Identify which cell holds the provided text, then report its (x, y) central coordinate. 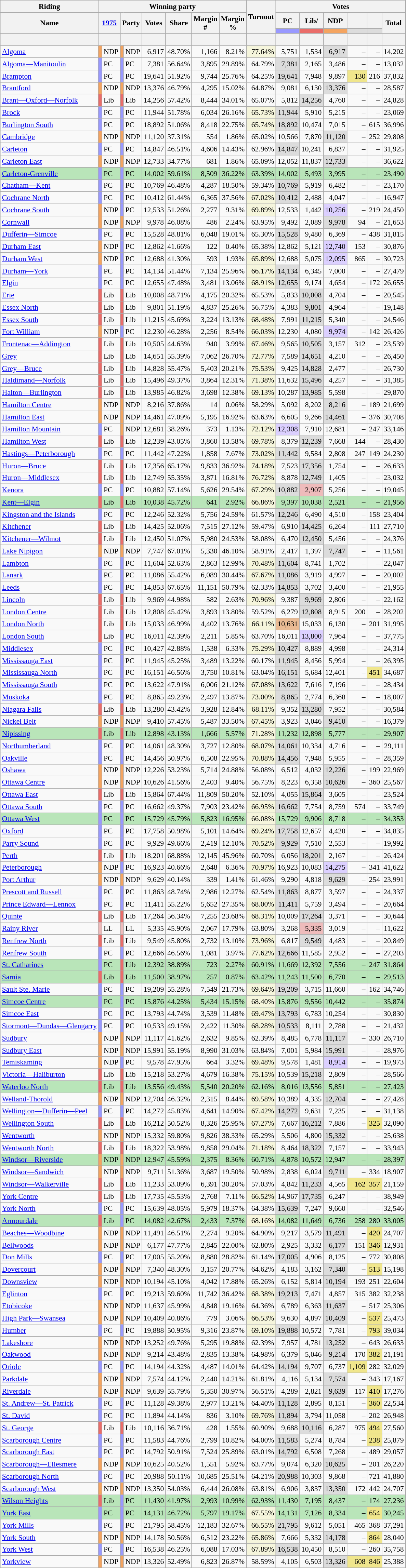
312 (357, 344)
9,217 (287, 1233)
654 (375, 1513)
442 (375, 1489)
7,235 (335, 1111)
11,561 (393, 551)
26,395 (393, 661)
13.76% (233, 624)
71.38% (261, 380)
20,002 (393, 575)
Bellwoods (49, 1245)
64.79% (261, 64)
Quinte (49, 916)
Yorkview (49, 1562)
Armourdale (49, 1221)
12.99% (233, 563)
23,490 (393, 174)
32,238 (393, 1294)
2,089 (311, 222)
14.21% (233, 1379)
1.13% (233, 429)
13.80% (233, 612)
14.64% (233, 831)
25.76% (233, 76)
8,915 (335, 612)
11.48% (233, 1014)
York West (49, 1550)
2,553 (335, 843)
2,835 (206, 1355)
45.69% (179, 320)
779 (206, 1318)
6,817 (287, 941)
24.53% (233, 539)
24.88% (233, 770)
28,566 (393, 1075)
10.99% (233, 1501)
6,279 (287, 612)
2,648 (206, 868)
21,956 (393, 502)
2,256 (206, 332)
63.42% (261, 977)
26,948 (393, 1416)
4,679 (206, 1075)
4,716 (335, 746)
7,195 (311, 1501)
67.42% (261, 1111)
44.32% (179, 1367)
4,105 (287, 1562)
22,604 (393, 1282)
62.80% (261, 1245)
Mississauga South (49, 685)
St. Andrew—St. Patrick (49, 1404)
3,019 (335, 929)
721 (375, 1477)
3,481 (206, 283)
15.15% (233, 1002)
50.95% (179, 1330)
373 (206, 429)
5,984 (311, 1050)
69.78% (261, 442)
10,254 (335, 1014)
23.68% (233, 916)
6,247 (335, 1196)
3.10% (233, 1416)
64.38% (261, 1209)
Brock (49, 113)
St. George (49, 1428)
5,101 (206, 831)
438 (375, 234)
3,923 (287, 722)
57.45% (179, 722)
25.96% (233, 271)
6,910 (287, 527)
10.82% (233, 1440)
Don Mills (49, 1257)
11,742 (206, 1294)
28.82% (233, 1257)
65.53% (261, 295)
Welland-Thorold (49, 1099)
Brantford (49, 88)
70.97% (261, 868)
Prince Edward—Lennox (49, 904)
44.98% (179, 600)
Brant—Oxford—Norfolk (49, 100)
51.26% (179, 210)
65.38% (261, 247)
Oriole (49, 1367)
30,644 (393, 916)
68.00% (261, 904)
18.50% (233, 186)
55.42% (179, 575)
5,980 (206, 539)
48.05% (179, 1209)
Ottawa Centre (49, 782)
5,340 (335, 320)
46.72% (179, 1513)
7,196 (335, 685)
Peterborough (49, 868)
193 (357, 1282)
8,223 (287, 782)
50.97% (179, 758)
9,352 (287, 709)
Middlesex (49, 648)
30.97% (233, 1391)
486 (206, 222)
4,420 (335, 831)
50.79% (233, 588)
72.12% (261, 429)
22,534 (393, 1404)
8,379 (287, 442)
151 (357, 1245)
Parkdale (49, 1379)
6,368 (335, 697)
37.31% (179, 137)
Scarborough North (49, 1477)
52.10% (261, 795)
Fort William (49, 332)
22,162 (393, 600)
5,274 (311, 1440)
9,826 (206, 1136)
Oxford (49, 831)
2,422 (206, 1026)
1,109 (357, 1367)
21,653 (393, 222)
Lanark (49, 575)
5,487 (206, 722)
7,952 (335, 709)
200 (357, 612)
37.56% (233, 198)
6,444 (206, 1489)
1,858 (206, 454)
43.42% (179, 709)
2,821 (311, 1391)
67.67% (261, 575)
Dovercourt (49, 1270)
25.95% (233, 1124)
7,668 (335, 442)
9,630 (287, 1318)
7,471 (311, 1294)
3,893 (206, 612)
15,198 (393, 1270)
8.44% (233, 1099)
Lakeshore (49, 1343)
19.17% (233, 1513)
864 (375, 1538)
5,332 (311, 1538)
35,874 (393, 1002)
49.66% (179, 843)
47.95% (179, 1062)
7,870 (311, 137)
Sarnia (49, 977)
3,539 (206, 1014)
Huron—Bruce (49, 466)
5,506 (287, 1136)
45.79% (179, 819)
Sudbury East (49, 1050)
38,949 (393, 1196)
5,403 (206, 368)
13,800 (311, 636)
9,858 (206, 1148)
29.04% (233, 1148)
30,876 (393, 247)
64.00% (261, 1440)
Share (179, 23)
9,174 (311, 283)
9,833 (206, 466)
2.63% (233, 600)
57.03% (261, 1184)
Kingston and the Islands (49, 514)
44.12% (179, 1379)
66.11% (261, 624)
1.55% (233, 1428)
33.50% (233, 722)
846 (375, 1562)
Downsview (49, 1282)
30,708 (393, 417)
Chatham—Kent (49, 186)
9,290 (287, 880)
65.74% (261, 125)
Scarborough East (49, 1452)
1,666 (206, 734)
9.20% (233, 1233)
59.80% (179, 1136)
23,404 (393, 514)
47.22% (179, 454)
12,931 (393, 1245)
10,566 (287, 137)
11,622 (393, 929)
45.80% (179, 941)
63.70% (261, 636)
66.55% (261, 1525)
10,287 (287, 393)
23,539 (393, 344)
254 (375, 880)
1,481 (311, 1062)
33,943 (393, 1148)
27,236 (393, 1501)
368 (375, 1525)
494 (375, 1428)
Turnout (261, 17)
24,546 (393, 320)
25.89% (233, 1452)
17.03% (233, 1550)
73.00% (261, 697)
8,456 (311, 661)
45.99% (179, 1306)
45.42% (179, 612)
Cambridge (49, 137)
357 (375, 1184)
5,833 (287, 295)
70.48% (261, 563)
257 (206, 977)
8,718 (335, 819)
49.43% (179, 1087)
Port Arthur (49, 880)
36.92% (233, 466)
111 (375, 527)
75.15% (261, 1075)
9,480 (311, 234)
18.37% (233, 1209)
2,788 (335, 1026)
York Centre (49, 1196)
339 (206, 880)
24,314 (393, 648)
2,488 (311, 198)
5,919 (311, 186)
London Centre (49, 612)
5,046 (311, 1355)
334 (375, 1172)
66.52% (261, 1196)
Oakwood (49, 1355)
8,914 (335, 1062)
51.36% (179, 1172)
4,295 (206, 88)
Etobicoke (49, 1306)
26,424 (393, 856)
4,998 (335, 648)
7,134 (206, 271)
202 (375, 1416)
6,778 (311, 1038)
24,337 (393, 892)
4,257 (335, 380)
8,111 (311, 1026)
27,560 (393, 1428)
Lambton (49, 563)
2.27% (233, 965)
7,781 (335, 1330)
Lincoln (49, 600)
57.14% (179, 490)
31,864 (393, 965)
26,426 (393, 332)
7,666 (287, 1538)
17.88% (233, 1282)
68.16% (261, 1221)
5,714 (206, 770)
Ottawa West (49, 819)
23,069 (393, 113)
593 (206, 259)
64.36% (261, 1306)
6,391 (206, 1184)
44.25% (179, 1002)
71.18% (261, 1148)
47.77% (179, 1245)
11,649 (311, 1221)
45.96% (233, 856)
5,910 (311, 113)
59.61% (179, 174)
130 (357, 76)
4,183 (287, 1270)
5,814 (311, 1282)
280 (375, 1221)
5,751 (287, 52)
5,652 (206, 904)
27,203 (393, 953)
Lib/ (311, 21)
61.81% (261, 1379)
836 (206, 1416)
Hamilton East (49, 417)
46.28% (179, 332)
7,964 (335, 636)
4,510 (335, 514)
61.57% (261, 514)
8,877 (311, 892)
2,925 (287, 1245)
410 (375, 1391)
65.26% (261, 1282)
325 (375, 1124)
24.59% (233, 514)
48.70% (179, 52)
26.87% (233, 1562)
13.13% (233, 320)
52.49% (179, 1562)
12.31% (233, 380)
41,622 (393, 868)
537 (375, 1318)
68.07% (261, 746)
24,230 (393, 454)
3,579 (311, 1233)
10,009 (287, 916)
18,907 (393, 1172)
46.79% (179, 88)
6,024 (311, 1172)
32,029 (393, 1367)
582 (206, 600)
7,015 (335, 125)
7,523 (287, 466)
27,423 (393, 1087)
68.88% (179, 856)
170 (357, 1355)
45.59% (179, 1160)
5,626 (206, 490)
65.29% (261, 1136)
12,657 (311, 831)
31,995 (393, 624)
62.54% (261, 892)
8,889 (311, 648)
4,175 (206, 295)
28,040 (393, 1538)
11,837 (311, 161)
28,587 (393, 88)
30,808 (393, 1257)
7,903 (206, 807)
341 (375, 868)
22,047 (393, 563)
8,759 (335, 807)
43.13% (179, 734)
5,759 (311, 904)
3,750 (206, 673)
Hamilton West (49, 442)
2,211 (206, 636)
66.53% (261, 1318)
11,058 (335, 1416)
Lake Nipigon (49, 551)
28,434 (393, 685)
31,925 (393, 149)
42.39% (179, 636)
36.42% (233, 1294)
6,345 (311, 271)
6,737 (335, 1367)
64.90% (261, 1233)
7,062 (206, 356)
42.88% (179, 648)
420 (375, 1233)
5.92% (233, 1464)
1.93% (233, 259)
68.40% (261, 1002)
3,860 (206, 442)
2,419 (206, 843)
56.51% (261, 1391)
Burlington South (49, 125)
26,730 (393, 368)
34.01% (233, 100)
28,976 (393, 1050)
Wellington South (49, 1124)
27.12% (233, 527)
3,597 (335, 892)
Mississauga East (49, 661)
25,638 (393, 1136)
Victoria—Haliburton (49, 1075)
6,503 (311, 1562)
41.97% (179, 1501)
19.88% (233, 1343)
28,202 (393, 612)
6,482 (335, 186)
65.73% (261, 113)
3,332 (311, 1245)
6,369 (335, 234)
6,089 (206, 575)
6,264 (335, 527)
8,784 (335, 1440)
9,081 (287, 88)
29.89% (233, 64)
Brampton (49, 76)
13.22% (233, 661)
22,969 (393, 770)
0.87% (233, 977)
29,907 (393, 734)
67.55% (261, 1513)
55.28% (179, 990)
216 (375, 76)
34,353 (393, 819)
21.12% (233, 685)
31,385 (393, 380)
51.07% (179, 539)
7,000 (335, 271)
3,919 (311, 575)
69.13% (261, 393)
4,997 (335, 575)
49.76% (179, 1343)
30,245 (393, 1513)
52.06% (179, 527)
10,389 (287, 1099)
22.00% (233, 1245)
4,032 (311, 770)
44.74% (179, 1014)
2,806 (335, 600)
489 (375, 1452)
2,440 (206, 1379)
69.10% (261, 1330)
Perth (49, 856)
10,631 (287, 624)
Leeds (49, 588)
3.06% (233, 1318)
3,687 (206, 1172)
428 (206, 1428)
21,191 (393, 1355)
50.91% (179, 1452)
3,371 (335, 916)
7,268 (335, 1452)
9,387 (287, 600)
33,749 (393, 807)
7,157 (335, 1148)
1,397 (311, 551)
55.39% (179, 356)
67.02% (261, 198)
0.06% (233, 405)
3,605 (335, 795)
Beaches—Woodbine (49, 1233)
56.34% (179, 916)
26.70% (233, 356)
772 (375, 1257)
30,723 (393, 259)
38.26% (179, 429)
48.74% (179, 892)
58.08% (261, 539)
2,433 (206, 1221)
12.38% (233, 393)
5.57% (233, 734)
21,432 (393, 1026)
9,397 (287, 502)
5,215 (335, 113)
55.35% (179, 478)
70.88% (261, 758)
8,485 (287, 1038)
29,870 (393, 393)
238 (375, 1440)
6,056 (287, 856)
2,477 (335, 368)
5,979 (206, 1209)
4,837 (206, 308)
2,808 (335, 454)
Scarborough West (49, 1489)
St. Catharines (49, 965)
41,880 (393, 1477)
5,256 (335, 490)
2.24% (233, 222)
975 (357, 1428)
34,835 (393, 831)
Algoma (49, 52)
40.52% (179, 1464)
17,167 (393, 1379)
2,952 (335, 953)
8,125 (335, 1257)
643 (375, 1343)
554 (206, 137)
49.15% (179, 1026)
865 (357, 259)
8,509 (206, 174)
30,830 (393, 1014)
26,450 (393, 356)
4,080 (311, 332)
343 (375, 1379)
10,334 (311, 746)
44.14% (179, 1416)
41.30% (179, 259)
69.64% (261, 990)
53.23% (179, 770)
4,842 (287, 1184)
57.42% (179, 100)
36,622 (393, 161)
London North (49, 624)
56.08% (261, 770)
Temiskaming (49, 1062)
9.40% (233, 782)
66.08% (261, 819)
8.36% (233, 1160)
Essex North (49, 308)
58.45% (179, 1525)
20.20% (233, 1087)
6,736 (335, 1221)
Cochrane North (49, 198)
77.62% (261, 953)
37.86% (179, 405)
6,034 (206, 113)
1,081 (206, 953)
45.53% (179, 1196)
56.64% (179, 64)
1975 (109, 23)
38.89% (179, 965)
Renfrew North (49, 941)
9,074 (287, 1464)
19,045 (393, 490)
574 (357, 807)
9,565 (287, 344)
7,524 (206, 1452)
Waterloo North (49, 1087)
1.41% (233, 880)
Nipissing (49, 734)
50.11% (179, 1477)
69.24% (261, 831)
68.31% (261, 916)
41.66% (179, 247)
Parry Sound (49, 843)
Durham—York (49, 271)
14,202 (393, 52)
20.21% (233, 368)
20,849 (393, 941)
39,034 (393, 1330)
6,287 (335, 1428)
4,906 (311, 1257)
18,007 (393, 697)
16,379 (393, 722)
65.89% (261, 259)
Riverdale (49, 1391)
5,812 (287, 100)
5,994 (335, 661)
21,159 (393, 1184)
Halton—Burlington (49, 393)
23.22% (233, 1538)
664 (206, 1062)
41.62% (179, 1038)
7,510 (311, 843)
Humber (49, 1330)
6.33% (233, 648)
7,549 (206, 990)
2,167 (335, 856)
23,170 (393, 186)
55.22% (179, 904)
189 (375, 405)
23,991 (393, 880)
62.96% (261, 149)
10,474 (311, 125)
53.09% (179, 1184)
Hastings—Peterborough (49, 454)
5,295 (206, 1343)
2,274 (206, 1233)
Wellington—Dufferin—Peel (49, 1111)
11,585 (311, 953)
27,479 (393, 271)
2,403 (206, 782)
25,473 (393, 1318)
2,315 (206, 1099)
4,047 (335, 198)
6,006 (206, 685)
6,605 (287, 417)
2,986 (206, 892)
44.76% (179, 1440)
21.73% (233, 990)
10,303 (311, 1477)
68.48% (261, 320)
11,232 (287, 734)
Kitchener—Wilmot (49, 539)
2,067 (206, 929)
9,316 (206, 1330)
Essex South (49, 320)
2,497 (206, 697)
52.63% (179, 563)
1,754 (335, 466)
517 (375, 1306)
13,032 (393, 64)
6,490 (311, 514)
2,977 (206, 1404)
723 (206, 965)
3,224 (206, 320)
8,880 (206, 1257)
16.92% (233, 417)
46.48% (179, 186)
3,046 (311, 722)
46.82% (179, 393)
9,868 (335, 1477)
61.14% (261, 1257)
4,704 (335, 295)
34,687 (393, 673)
24,828 (393, 100)
2,632 (206, 1038)
26,710 (393, 1038)
Wilson Heights (49, 1501)
70.96% (261, 600)
25,306 (393, 1306)
3,837 (311, 1489)
14,967 (287, 1196)
65.17% (179, 466)
Scarborough Centre (49, 1440)
7,910 (311, 429)
12,308 (287, 429)
Wentworth North (49, 1148)
25,567 (393, 782)
61.46% (261, 880)
2,993 (206, 1501)
67.46% (261, 344)
York East (49, 1513)
49.23% (179, 697)
77.64% (261, 52)
12,183 (206, 1525)
64.87% (261, 88)
26,220 (393, 1464)
7,991 (287, 320)
37,291 (393, 1525)
45.83% (179, 1111)
10,083 (311, 868)
258 (357, 1221)
Algoma—Manitoulin (49, 64)
62.16% (261, 1087)
65.09% (261, 161)
Party (131, 23)
9,707 (311, 1367)
47.91% (179, 685)
25.51% (233, 1477)
60.71% (261, 1160)
12.80% (233, 746)
59.60% (179, 1294)
9,425 (287, 368)
117 (357, 1391)
28,359 (393, 758)
11,669 (287, 965)
2,799 (206, 1440)
50.52% (179, 1124)
6,363 (311, 1306)
45.72% (179, 502)
64.62% (261, 1270)
5,756 (206, 514)
3,268 (287, 929)
Simcoe Centre (49, 1002)
9,660 (335, 1209)
2,277 (206, 210)
25,879 (393, 1440)
8,464 (287, 1148)
43.05% (179, 442)
12.84% (233, 709)
5,456 (335, 539)
2,809 (335, 1075)
9,631 (311, 1111)
22.95% (233, 758)
4,116 (287, 1379)
Niagara Falls (49, 709)
63.63% (261, 417)
4,335 (311, 1099)
38.97% (179, 977)
55.79% (179, 1391)
36,996 (393, 125)
Windsor—Walkerville (49, 1184)
Hamilton Mountain (49, 429)
1,166 (206, 52)
7,886 (335, 1124)
282 (375, 1367)
5,434 (206, 1002)
51.19% (179, 308)
Simcoe East (49, 1014)
5,797 (206, 1513)
3,727 (206, 746)
3,928 (206, 709)
60.90% (261, 1428)
4,897 (311, 1318)
4,760 (335, 100)
4,483 (335, 941)
63.04% (261, 673)
51.78% (179, 113)
27.35% (233, 904)
7,126 (311, 1513)
66.03% (261, 332)
55.20% (179, 1257)
10,450 (311, 1550)
31,815 (393, 234)
2.92% (233, 502)
Dufferin—Simcoe (49, 234)
64.21% (261, 1477)
66.86% (261, 502)
73.96% (261, 941)
2,895 (311, 1404)
32.67% (233, 1525)
5,075 (311, 259)
7,247 (311, 1209)
4,818 (311, 880)
3,895 (206, 64)
20,545 (393, 295)
9,974 (335, 332)
53.98% (179, 1148)
65.30% (261, 234)
38.33% (233, 1136)
16.81% (233, 478)
29,057 (393, 1452)
37,832 (393, 76)
64.42% (261, 1367)
31.03% (233, 1050)
14 (206, 405)
19,992 (393, 843)
26.08% (233, 1489)
Grey—Bruce (49, 368)
33,005 (393, 1221)
5,777 (335, 734)
3,162 (311, 1270)
2,417 (287, 551)
48.71% (179, 295)
5,121 (311, 247)
35,758 (393, 1550)
69.89% (261, 210)
4,210 (335, 356)
0.40% (233, 247)
4,287 (206, 186)
3,494 (335, 904)
61.44% (179, 198)
2,774 (311, 697)
10,256 (335, 210)
28,397 (393, 1160)
6,770 (335, 977)
68.11% (261, 709)
5,134 (311, 1379)
Stormont—Dundas—Glengarry (49, 1026)
6,048 (206, 234)
376 (375, 417)
67.65% (179, 588)
8,990 (206, 1050)
8,878 (287, 478)
5,955 (335, 758)
7,556 (335, 965)
62.33% (261, 588)
8,326 (206, 1124)
122 (206, 247)
76.72% (261, 478)
Carleton-Grenville (49, 174)
Eglinton (49, 1294)
12,401 (335, 673)
41.56% (179, 782)
12,052 (287, 161)
5,540 (206, 1087)
7,667 (287, 1124)
40.86% (179, 1318)
63.39% (261, 174)
55.19% (179, 1050)
16.95% (233, 819)
19,148 (393, 308)
Muskoka (49, 697)
Prescott and Russell (49, 892)
10,442 (335, 1002)
Oakville (49, 758)
13.21% (233, 1404)
13.87% (233, 697)
8.21% (233, 52)
12.27% (233, 892)
46.10% (233, 551)
60.91% (261, 965)
72.77% (261, 356)
14.90% (233, 1111)
7.67% (233, 454)
25,388 (393, 1562)
9,744 (206, 76)
58.91% (261, 551)
5,330 (206, 551)
75.29% (261, 648)
4,402 (206, 624)
22.75% (233, 125)
158 (375, 514)
44.63% (179, 344)
94 (357, 222)
13.10% (233, 941)
67.89% (261, 1550)
St. David (49, 1416)
1,538 (206, 648)
8,151 (335, 1404)
20.77% (233, 1270)
4,781 (311, 1343)
50.20% (233, 795)
10,685 (206, 1477)
25.26% (233, 308)
23.42% (233, 807)
2,732 (206, 941)
27,710 (393, 527)
67.08% (261, 685)
4,289 (287, 1391)
Windsor—Sandwich (49, 1172)
4,848 (206, 1306)
5,823 (206, 819)
219 (375, 210)
45.10% (179, 1282)
465 (357, 1525)
3.97% (233, 953)
16.38% (233, 1075)
9,906 (311, 819)
7,957 (287, 1343)
16,947 (393, 198)
46.32% (179, 1099)
34,746 (393, 990)
31,138 (393, 1111)
Nickel Belt (49, 722)
8,741 (311, 563)
47.48% (179, 283)
51.92% (179, 76)
67.27% (261, 1124)
13.06% (233, 283)
Elgin (49, 283)
51.44% (179, 271)
5,092 (287, 405)
71.28% (261, 734)
67.29% (261, 490)
315 (357, 1294)
4,055 (287, 795)
21,955 (393, 588)
52.32% (179, 514)
5,493 (311, 174)
20,664 (393, 904)
32,090 (393, 1124)
19.16% (233, 1306)
Carleton (49, 149)
6,379 (287, 1355)
Kitchener (49, 527)
Kenora (49, 490)
1,405 (335, 478)
149 (375, 454)
608 (357, 1562)
63.84% (261, 1050)
12,095 (335, 259)
65.07% (261, 100)
19,973 (393, 1062)
3,794 (311, 1416)
36.71% (179, 1428)
York North (49, 1209)
8,334 (335, 1513)
46.99% (179, 624)
7,616 (311, 685)
67.01% (179, 551)
17,276 (393, 1391)
Renfrew South (49, 953)
9,266 (311, 417)
24,450 (393, 210)
7.11% (233, 1196)
63.01% (261, 1452)
63.80% (261, 929)
Durham West (49, 259)
3,995 (335, 174)
Ottawa South (49, 807)
68.38% (261, 1294)
14.43% (233, 149)
4,641 (206, 1111)
London South (49, 636)
3,698 (206, 393)
59.47% (261, 527)
Huron—Middlesex (49, 478)
58.59% (261, 1562)
5,051 (335, 1525)
Grey (49, 356)
42.67% (179, 1221)
2,165 (311, 64)
Erie (49, 295)
2,845 (206, 1245)
5.85% (233, 636)
29,808 (393, 137)
4,383 (287, 308)
58.29% (261, 405)
7,754 (311, 807)
36.22% (233, 174)
Windsor—Riverside (49, 1160)
Northumberland (49, 746)
64.98% (261, 1355)
8,202 (311, 405)
6.36% (233, 868)
2,375 (206, 1160)
Sault Ste. Marie (49, 990)
2,521 (335, 502)
9,897 (335, 76)
54.03% (179, 1489)
330 (375, 1038)
66.17% (261, 271)
21,699 (393, 405)
1,442 (311, 210)
15.02% (233, 88)
12,145 (206, 856)
11,660 (335, 990)
4,878 (287, 1160)
6,365 (206, 198)
14.01% (233, 1367)
9,492 (287, 222)
5,195 (206, 417)
8,444 (206, 100)
63.95% (261, 222)
62.93% (261, 1501)
3,400 (335, 588)
Carleton East (49, 161)
Oshawa (49, 770)
11,151 (206, 588)
23,032 (393, 478)
45.25% (179, 661)
7,589 (287, 356)
451 (375, 673)
29,513 (393, 977)
4,800 (311, 1136)
5,851 (335, 1087)
6,088 (206, 1550)
Cochrane South (49, 210)
73.02% (261, 454)
9,612 (311, 1525)
615 (375, 125)
69.48% (261, 1062)
793 (375, 1330)
9.31% (233, 210)
26,655 (393, 283)
8,437 (335, 1501)
5,598 (335, 393)
9.85% (233, 1038)
40.66% (179, 868)
11.30% (233, 1026)
28,430 (393, 442)
6,320 (311, 1464)
4,606 (206, 149)
12.10% (233, 843)
19.01% (233, 234)
45.90% (179, 929)
Kent—Elgin (49, 502)
69.47% (261, 1014)
1,702 (335, 563)
10,241 (311, 149)
59.52% (261, 612)
174 (375, 1501)
Riding (49, 6)
Hamilton Centre (49, 405)
65.86% (261, 1538)
5,684 (311, 673)
8,016 (287, 1087)
69.58% (261, 1099)
10.81% (233, 673)
11,243 (287, 977)
Cornwall (49, 222)
29.54% (233, 490)
681 (206, 161)
20.32% (233, 295)
9,688 (287, 1428)
5,350 (206, 1391)
33,146 (393, 429)
7.37% (233, 1221)
Name (49, 23)
199 (375, 770)
York Mills (49, 1525)
Haldimand—Norfolk (49, 380)
Rainy River (49, 929)
3.32% (233, 1062)
Wentworth (49, 1136)
68.91% (261, 283)
1,534 (311, 52)
8,510 (335, 1550)
6,837 (335, 149)
75.53% (261, 368)
74.18% (261, 466)
Frontenac—Addington (49, 344)
53.27% (179, 1075)
6,358 (311, 782)
1,551 (206, 1464)
11,809 (206, 795)
63.77% (261, 1464)
51.06% (179, 125)
30.44% (233, 575)
24,376 (393, 539)
6,152 (287, 1282)
3.99% (233, 344)
46.25% (179, 1550)
3,871 (206, 478)
3,702 (311, 588)
12,740 (335, 247)
14,275 (335, 868)
59.34% (261, 186)
9,584 (311, 454)
Margin# (206, 23)
153 (357, 247)
32,546 (393, 1209)
23.87% (233, 1330)
8,418 (206, 125)
13.38% (233, 1355)
2,838 (287, 1172)
4,964 (335, 308)
9,556 (311, 1002)
48.81% (179, 234)
17.79% (233, 929)
251 (375, 1282)
4,487 (206, 1367)
Sudbury (49, 1038)
Scarborough—Ellesmere (49, 1464)
7,001 (287, 1050)
8.54% (233, 332)
30,584 (393, 709)
Total (393, 23)
641 (206, 502)
142 (375, 332)
Margin% (233, 23)
940 (206, 344)
4,857 (335, 1294)
43.48% (179, 1355)
6,783 (311, 1014)
13.58% (233, 442)
63.81% (261, 1489)
11,632 (287, 380)
3,486 (335, 64)
40.14% (179, 880)
30.20% (233, 1184)
64.40% (261, 1404)
York South (49, 1538)
6,789 (287, 1306)
144 (357, 442)
Ottawa East (49, 795)
4,042 (206, 1282)
3,489 (206, 661)
37,775 (393, 636)
49.38% (179, 1404)
2,863 (206, 563)
68.28% (261, 1026)
6,470 (287, 539)
Durham East (49, 247)
6,906 (287, 1489)
55.47% (179, 368)
High Park—Swansea (49, 1318)
67.45% (261, 722)
19.50% (233, 1172)
252 (375, 137)
50.56% (179, 1538)
2,907 (311, 490)
23,524 (393, 795)
46.08% (179, 222)
67.44% (179, 795)
47.09% (179, 417)
4,654 (335, 283)
69.76% (261, 1416)
260 (375, 1550)
60.70% (261, 856)
7,515 (206, 527)
2,768 (206, 1196)
10,539 (287, 1075)
34.77% (179, 161)
26.16% (233, 113)
3,864 (206, 380)
Winning party (172, 6)
513 (375, 1270)
4,565 (335, 1184)
Mississauga North (49, 673)
60.17% (261, 661)
7,255 (206, 916)
65.02% (261, 137)
27,428 (393, 1099)
64.25% (261, 76)
66.95% (261, 807)
6,823 (206, 1562)
3,715 (311, 990)
29,111 (393, 746)
346 (375, 1245)
70.52% (261, 843)
